Output the (x, y) coordinate of the center of the cell containing the given text.  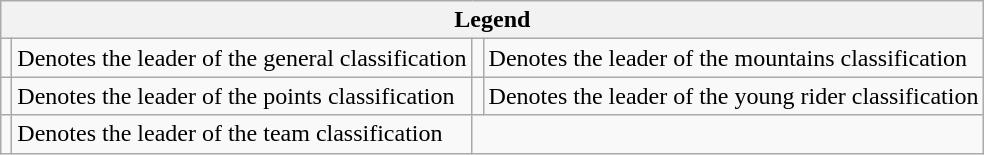
Denotes the leader of the young rider classification (734, 96)
Denotes the leader of the points classification (242, 96)
Denotes the leader of the team classification (242, 134)
Denotes the leader of the general classification (242, 58)
Legend (492, 20)
Denotes the leader of the mountains classification (734, 58)
